Detect which cell encompasses the target text, then output its [x, y] center coordinate. 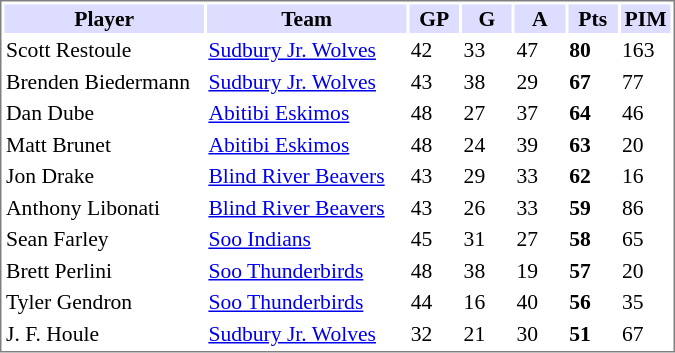
Team [306, 18]
Anthony Libonati [104, 208]
77 [646, 82]
31 [487, 239]
44 [434, 302]
63 [593, 144]
26 [487, 208]
19 [540, 270]
42 [434, 50]
Brett Perlini [104, 270]
G [487, 18]
24 [487, 144]
59 [593, 208]
58 [593, 239]
PIM [646, 18]
21 [487, 334]
56 [593, 302]
47 [540, 50]
Sean Farley [104, 239]
45 [434, 239]
GP [434, 18]
86 [646, 208]
Pts [593, 18]
62 [593, 176]
Player [104, 18]
57 [593, 270]
Dan Dube [104, 113]
Scott Restoule [104, 50]
39 [540, 144]
64 [593, 113]
37 [540, 113]
30 [540, 334]
80 [593, 50]
Soo Indians [306, 239]
Tyler Gendron [104, 302]
Matt Brunet [104, 144]
163 [646, 50]
J. F. Houle [104, 334]
A [540, 18]
Jon Drake [104, 176]
51 [593, 334]
40 [540, 302]
Brenden Biedermann [104, 82]
65 [646, 239]
46 [646, 113]
32 [434, 334]
35 [646, 302]
